Output the [x, y] coordinate of the center of the cell containing the given text.  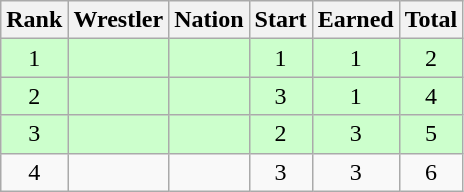
Rank [34, 20]
Start [280, 20]
6 [431, 172]
Wrestler [118, 20]
5 [431, 134]
Total [431, 20]
Earned [356, 20]
Nation [209, 20]
